Determine the (X, Y) coordinate at the center of the cell enclosing the given text.  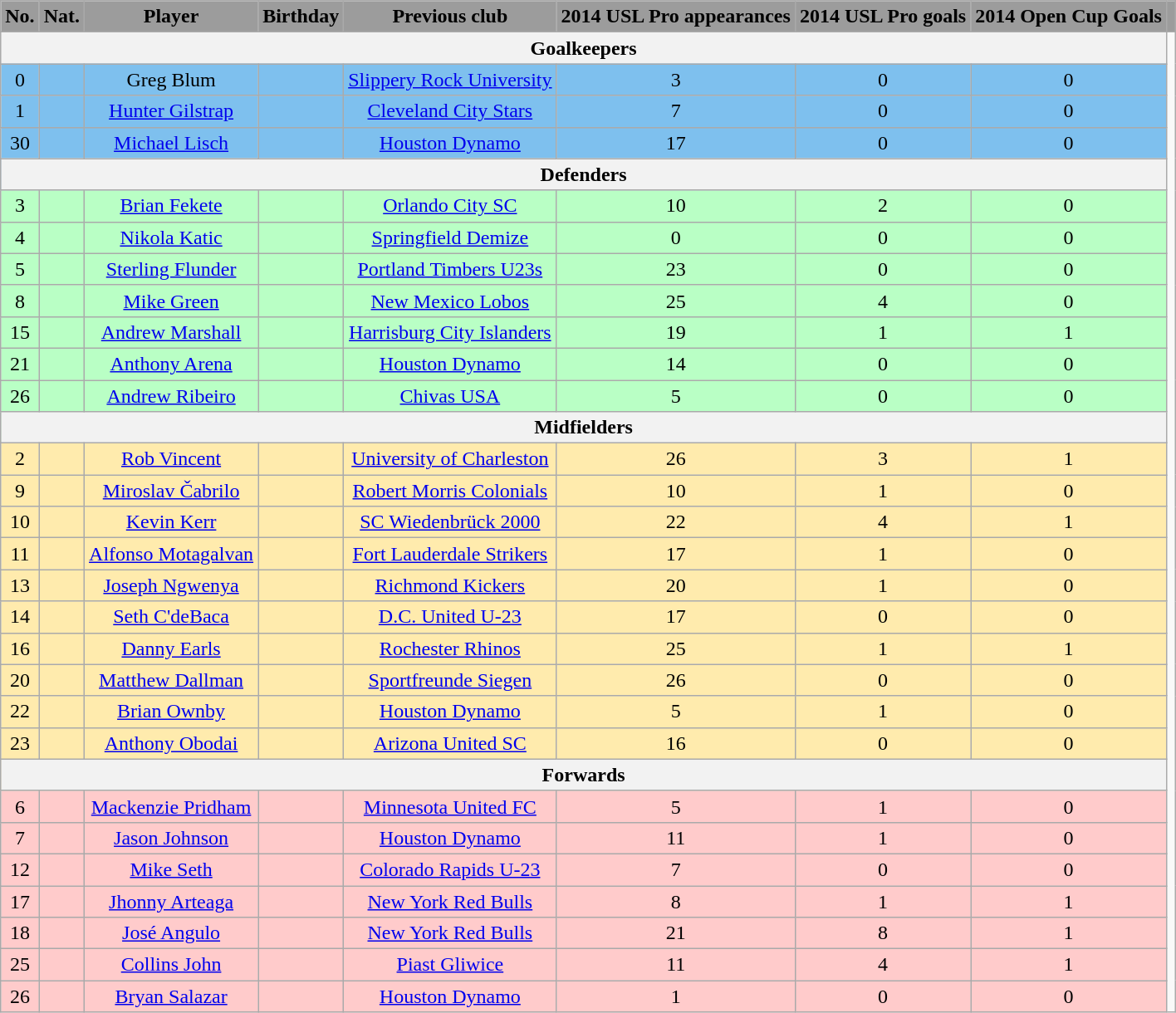
Nikola Katic (171, 237)
Sterling Flunder (171, 269)
Brian Fekete (171, 206)
Colorado Rapids U-23 (450, 869)
Birthday (301, 17)
Miroslav Čabrilo (171, 491)
Bryan Salazar (171, 996)
Robert Morris Colonials (450, 491)
Previous club (450, 17)
Brian Ownby (171, 712)
Player (171, 17)
Collins John (171, 965)
Greg Blum (171, 80)
Rochester Rhinos (450, 648)
University of Charleston (450, 459)
Orlando City SC (450, 206)
15 (20, 332)
9 (20, 491)
18 (20, 933)
Matthew Dallman (171, 680)
Sportfreunde Siegen (450, 680)
12 (20, 869)
30 (20, 143)
Andrew Marshall (171, 332)
2014 USL Pro appearances (676, 17)
Anthony Arena (171, 364)
Midfielders (584, 428)
Jhonny Arteaga (171, 901)
6 (20, 806)
Chivas USA (450, 396)
Andrew Ribeiro (171, 396)
2014 Open Cup Goals (1069, 17)
Michael Lisch (171, 143)
Danny Earls (171, 648)
Anthony Obodai (171, 743)
Rob Vincent (171, 459)
13 (20, 585)
Springfield Demize (450, 237)
Portland Timbers U23s (450, 269)
2014 USL Pro goals (882, 17)
Mike Seth (171, 869)
Cleveland City Stars (450, 111)
Joseph Ngwenya (171, 585)
Seth C'deBaca (171, 617)
José Angulo (171, 933)
Nat. (61, 17)
Alfonso Motagalvan (171, 554)
Kevin Kerr (171, 522)
Richmond Kickers (450, 585)
Jason Johnson (171, 838)
Hunter Gilstrap (171, 111)
Minnesota United FC (450, 806)
Forwards (584, 775)
Goalkeepers (584, 48)
Defenders (584, 174)
D.C. United U-23 (450, 617)
New Mexico Lobos (450, 301)
Mike Green (171, 301)
19 (676, 332)
Arizona United SC (450, 743)
Harrisburg City Islanders (450, 332)
Slippery Rock University (450, 80)
No. (20, 17)
Fort Lauderdale Strikers (450, 554)
SC Wiedenbrück 2000 (450, 522)
Mackenzie Pridham (171, 806)
Piast Gliwice (450, 965)
